Extract the [X, Y] coordinate from the center of the cell holding the provided text.  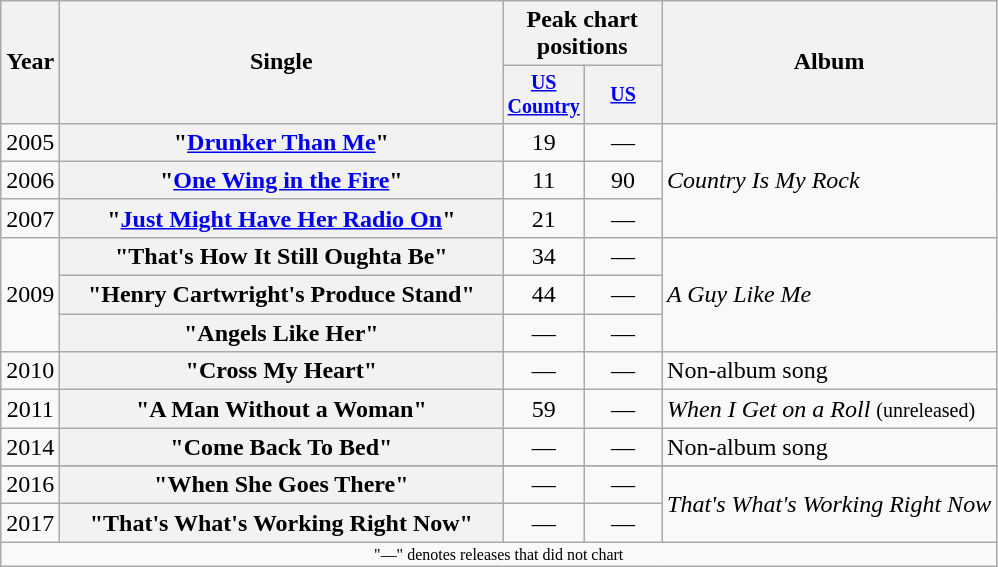
Album [830, 62]
A Guy Like Me [830, 294]
"A Man Without a Woman" [282, 409]
2005 [30, 142]
"—" denotes releases that did not chart [499, 554]
When I Get on a Roll (unreleased) [830, 409]
"That's How It Still Oughta Be" [282, 256]
"Just Might Have Her Radio On" [282, 218]
"Henry Cartwright's Produce Stand" [282, 295]
34 [544, 256]
"When She Goes There" [282, 485]
11 [544, 180]
2011 [30, 409]
2010 [30, 371]
2014 [30, 447]
US [624, 94]
2017 [30, 523]
21 [544, 218]
US Country [544, 94]
19 [544, 142]
2007 [30, 218]
"That's What's Working Right Now" [282, 523]
Peak chartpositions [582, 34]
2006 [30, 180]
44 [544, 295]
90 [624, 180]
"Come Back To Bed" [282, 447]
"Cross My Heart" [282, 371]
Single [282, 62]
"One Wing in the Fire" [282, 180]
"Angels Like Her" [282, 333]
That's What's Working Right Now [830, 504]
59 [544, 409]
"Drunker Than Me" [282, 142]
Country Is My Rock [830, 180]
Year [30, 62]
2016 [30, 485]
2009 [30, 294]
